Output the [X, Y] coordinate of the center of the cell containing the given text.  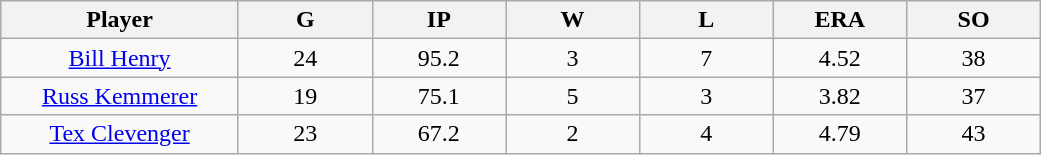
38 [974, 58]
67.2 [439, 134]
7 [706, 58]
4.52 [840, 58]
3.82 [840, 96]
G [305, 20]
2 [573, 134]
SO [974, 20]
24 [305, 58]
ERA [840, 20]
Russ Kemmerer [120, 96]
95.2 [439, 58]
4.79 [840, 134]
IP [439, 20]
5 [573, 96]
W [573, 20]
37 [974, 96]
19 [305, 96]
23 [305, 134]
Player [120, 20]
75.1 [439, 96]
43 [974, 134]
L [706, 20]
Bill Henry [120, 58]
4 [706, 134]
Tex Clevenger [120, 134]
